Return [x, y] of the center of cell containing provided text 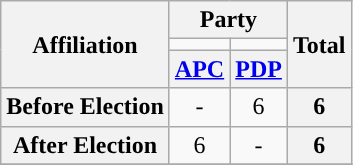
Before Election [86, 107]
PDP [259, 69]
After Election [86, 145]
Affiliation [86, 44]
APC [199, 69]
Party [228, 20]
Total [319, 44]
